Search for the cell housing the specified text and yield its (X, Y) center coordinate. 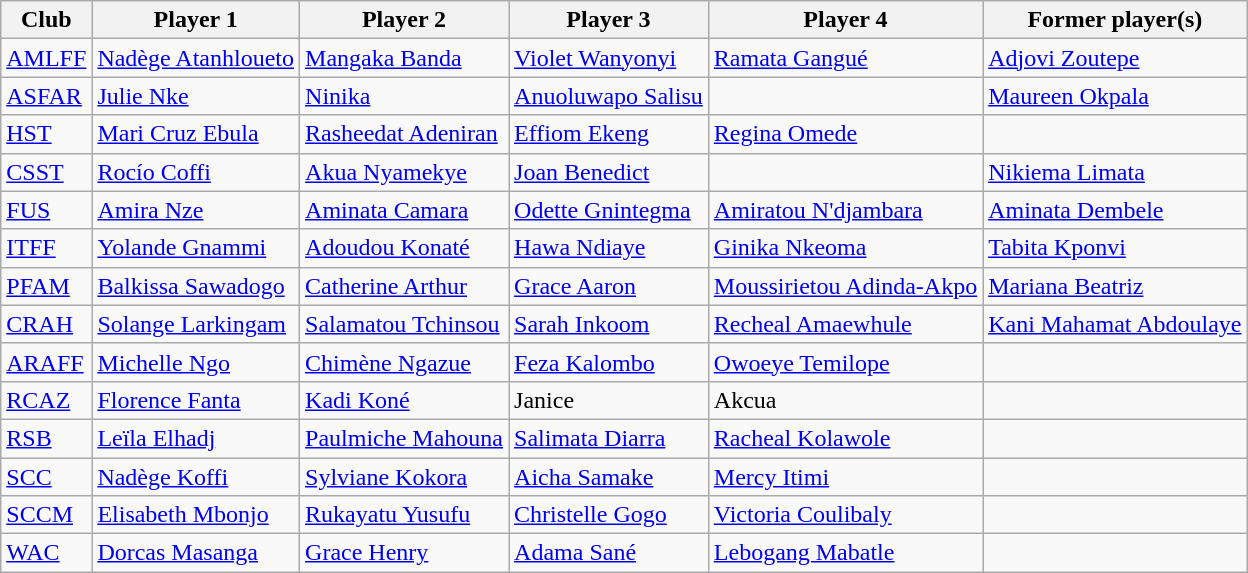
Kani Mahamat Abdoulaye (1115, 324)
SCCM (46, 515)
Balkissa Sawadogo (196, 286)
Mercy Itimi (845, 477)
Adoudou Konaté (404, 248)
ARAFF (46, 362)
FUS (46, 210)
Mariana Beatriz (1115, 286)
Christelle Gogo (609, 515)
Moussirietou Adinda-Akpo (845, 286)
Aminata Camara (404, 210)
Akcua (845, 400)
Catherine Arthur (404, 286)
Aminata Dembele (1115, 210)
Racheal Kolawole (845, 438)
Rukayatu Yusufu (404, 515)
Victoria Coulibaly (845, 515)
Solange Larkingam (196, 324)
HST (46, 134)
Elisabeth Mbonjo (196, 515)
Kadi Koné (404, 400)
Club (46, 20)
Leïla Elhadj (196, 438)
Anuoluwapo Salisu (609, 96)
Nadège Atanhloueto (196, 58)
Ninika (404, 96)
CRAH (46, 324)
Mangaka Banda (404, 58)
RCAZ (46, 400)
Julie Nke (196, 96)
Rocío Coffi (196, 172)
SCC (46, 477)
WAC (46, 553)
Adjovi Zoutepe (1115, 58)
Lebogang Mabatle (845, 553)
Player 1 (196, 20)
Yolande Gnammi (196, 248)
Player 4 (845, 20)
Feza Kalombo (609, 362)
Nadège Koffi (196, 477)
CSST (46, 172)
Recheal Amaewhule (845, 324)
Michelle Ngo (196, 362)
RSB (46, 438)
Ginika Nkeoma (845, 248)
Salimata Diarra (609, 438)
Violet Wanyonyi (609, 58)
Rasheedat Adeniran (404, 134)
Aicha Samake (609, 477)
Grace Aaron (609, 286)
AMLFF (46, 58)
Effiom Ekeng (609, 134)
Odette Gnintegma (609, 210)
Tabita Kponvi (1115, 248)
Joan Benedict (609, 172)
Owoeye Temilope (845, 362)
Sarah Inkoom (609, 324)
Ramata Gangué (845, 58)
Nikiema Limata (1115, 172)
Adama Sané (609, 553)
Akua Nyamekye (404, 172)
Player 2 (404, 20)
ASFAR (46, 96)
Janice (609, 400)
Florence Fanta (196, 400)
ITFF (46, 248)
Former player(s) (1115, 20)
Dorcas Masanga (196, 553)
Amira Nze (196, 210)
Regina Omede (845, 134)
Hawa Ndiaye (609, 248)
Maureen Okpala (1115, 96)
Mari Cruz Ebula (196, 134)
PFAM (46, 286)
Chimène Ngazue (404, 362)
Sylviane Kokora (404, 477)
Salamatou Tchinsou (404, 324)
Amiratou N'djambara (845, 210)
Player 3 (609, 20)
Paulmiche Mahouna (404, 438)
Grace Henry (404, 553)
